Pinpoint the cell where the given text exists, returning its (x, y) midpoint coordinate. 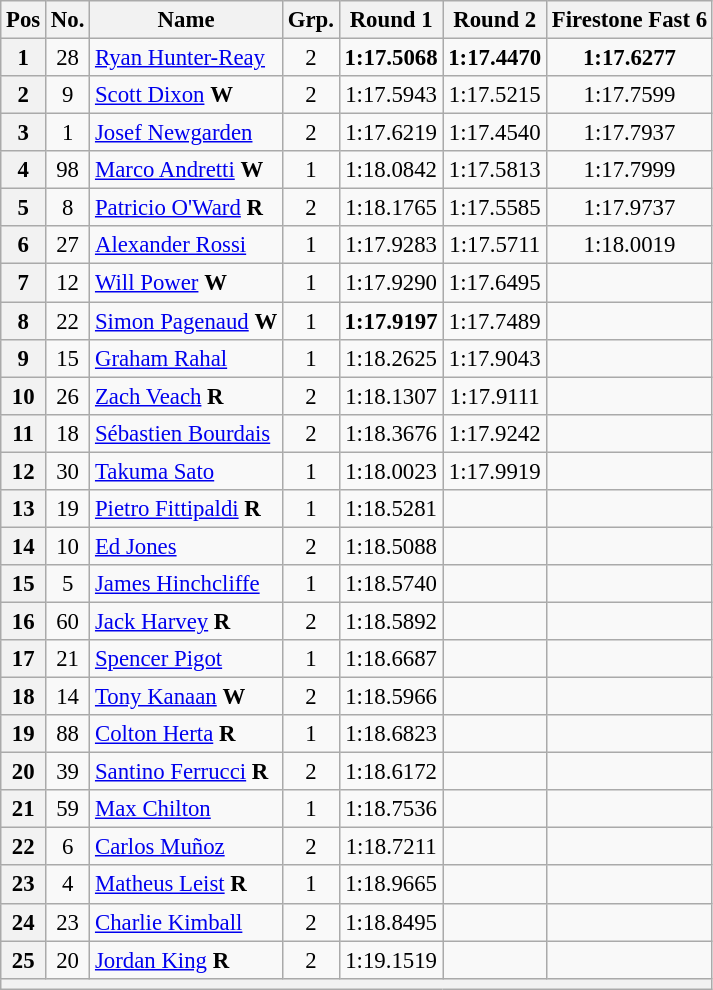
Charlie Kimball (186, 922)
Ryan Hunter-Reay (186, 58)
7 (24, 283)
1:17.9919 (495, 471)
28 (68, 58)
1:17.6219 (391, 133)
1:18.7211 (391, 847)
Name (186, 20)
1:18.5892 (391, 621)
1:17.5585 (495, 208)
3 (24, 133)
26 (68, 396)
27 (68, 245)
Pos (24, 20)
1:17.5068 (391, 58)
1:18.3676 (391, 433)
1:17.9283 (391, 245)
Patricio O'Ward R (186, 208)
1:18.6687 (391, 659)
59 (68, 809)
1:17.4540 (495, 133)
1:19.1519 (391, 960)
1:18.7536 (391, 809)
Zach Veach R (186, 396)
Santino Ferrucci R (186, 772)
24 (24, 922)
1:18.5740 (391, 584)
1:18.0019 (630, 245)
1:18.1765 (391, 208)
1:17.5813 (495, 170)
17 (24, 659)
1:17.5711 (495, 245)
Graham Rahal (186, 358)
1:17.7599 (630, 95)
Scott Dixon W (186, 95)
1:18.5281 (391, 509)
13 (24, 509)
Round 2 (495, 20)
39 (68, 772)
No. (68, 20)
Marco Andretti W (186, 170)
James Hinchcliffe (186, 584)
Matheus Leist R (186, 885)
1:17.6277 (630, 58)
Sébastien Bourdais (186, 433)
Max Chilton (186, 809)
Will Power W (186, 283)
1:17.5943 (391, 95)
98 (68, 170)
1:17.7489 (495, 321)
Grp. (310, 20)
1:17.9242 (495, 433)
1:17.9737 (630, 208)
Jack Harvey R (186, 621)
1:18.0023 (391, 471)
1:18.5966 (391, 697)
1:17.6495 (495, 283)
Alexander Rossi (186, 245)
60 (68, 621)
11 (24, 433)
Round 1 (391, 20)
1:18.2625 (391, 358)
25 (24, 960)
Ed Jones (186, 546)
Tony Kanaan W (186, 697)
1:18.1307 (391, 396)
1:17.5215 (495, 95)
Carlos Muñoz (186, 847)
1:17.9197 (391, 321)
Jordan King R (186, 960)
30 (68, 471)
1:18.5088 (391, 546)
1:17.9043 (495, 358)
Firestone Fast 6 (630, 20)
Simon Pagenaud W (186, 321)
88 (68, 734)
Colton Herta R (186, 734)
Spencer Pigot (186, 659)
1:17.4470 (495, 58)
16 (24, 621)
1:18.6823 (391, 734)
Pietro Fittipaldi R (186, 509)
1:18.6172 (391, 772)
1:18.8495 (391, 922)
Josef Newgarden (186, 133)
1:17.7999 (630, 170)
Takuma Sato (186, 471)
1:17.9290 (391, 283)
1:18.9665 (391, 885)
1:17.9111 (495, 396)
1:18.0842 (391, 170)
1:17.7937 (630, 133)
